For the text-containing cell, return its midpoint in (x, y) coordinate format. 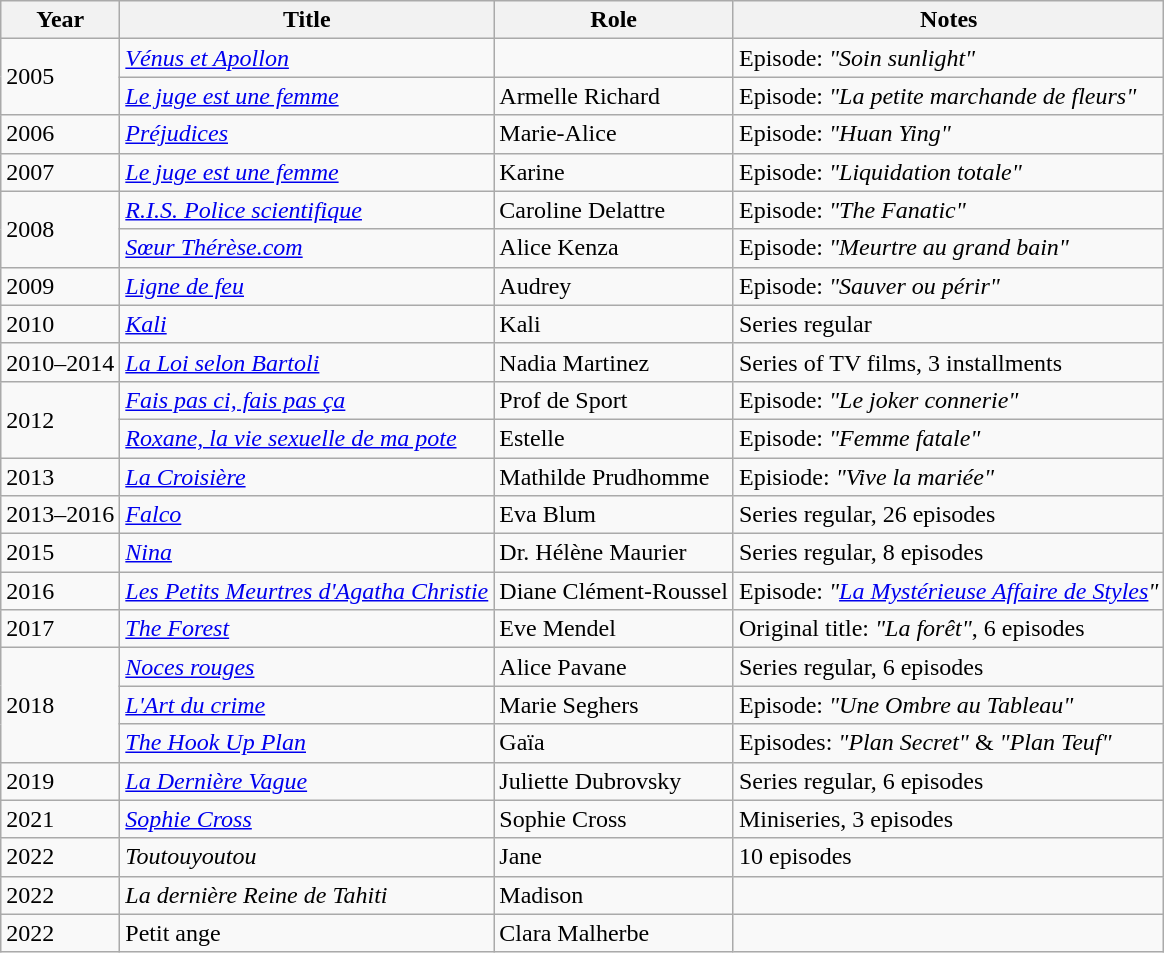
Nina (307, 553)
Toutouyoutou (307, 857)
2017 (60, 629)
Notes (948, 20)
Marie-Alice (614, 134)
Sœur Thérèse.com (307, 248)
Diane Clément-Roussel (614, 591)
La dernière Reine de Tahiti (307, 895)
Series of TV films, 3 installments (948, 362)
10 episodes (948, 857)
2021 (60, 819)
2019 (60, 781)
Episode: "Sauver ou périr" (948, 286)
2006 (60, 134)
Eve Mendel (614, 629)
Episode: "Liquidation totale" (948, 172)
Jane (614, 857)
Noces rouges (307, 667)
Series regular, 26 episodes (948, 515)
Series regular (948, 324)
Original title: "La forêt", 6 episodes (948, 629)
Episode: "Le joker connerie" (948, 400)
Eva Blum (614, 515)
Alice Kenza (614, 248)
Mathilde Prudhomme (614, 477)
Petit ange (307, 933)
Prof de Sport (614, 400)
Title (307, 20)
Episode: "Une Ombre au Tableau" (948, 705)
Role (614, 20)
Miniseries, 3 episodes (948, 819)
Dr. Hélène Maurier (614, 553)
2016 (60, 591)
Falco (307, 515)
Roxane, la vie sexuelle de ma pote (307, 438)
Audrey (614, 286)
2010 (60, 324)
Nadia Martinez (614, 362)
2013 (60, 477)
2009 (60, 286)
Vénus et Apollon (307, 58)
La Dernière Vague (307, 781)
Préjudices (307, 134)
2015 (60, 553)
Episode: "Femme fatale" (948, 438)
Estelle (614, 438)
2018 (60, 705)
Episode: "Meurtre au grand bain" (948, 248)
Episodes: "Plan Secret" & "Plan Teuf" (948, 743)
Marie Seghers (614, 705)
Alice Pavane (614, 667)
Armelle Richard (614, 96)
Episode: "The Fanatic" (948, 210)
Episode: "La Mystérieuse Affaire de Styles" (948, 591)
2013–2016 (60, 515)
2007 (60, 172)
Year (60, 20)
L'Art du crime (307, 705)
Episode: "La petite marchande de fleurs" (948, 96)
Episode: "Soin sunlight" (948, 58)
Ligne de feu (307, 286)
Clara Malherbe (614, 933)
Episode: "Huan Ying" (948, 134)
R.I.S. Police scientifique (307, 210)
Caroline Delattre (614, 210)
2008 (60, 229)
Series regular, 8 episodes (948, 553)
Episiode: "Vive la mariée" (948, 477)
2012 (60, 419)
The Hook Up Plan (307, 743)
2005 (60, 77)
Les Petits Meurtres d'Agatha Christie (307, 591)
La Croisière (307, 477)
Madison (614, 895)
2010–2014 (60, 362)
Gaïa (614, 743)
Juliette Dubrovsky (614, 781)
La Loi selon Bartoli (307, 362)
Karine (614, 172)
Fais pas ci, fais pas ça (307, 400)
The Forest (307, 629)
